Output the (x, y) coordinate of the center of the cell containing the given text.  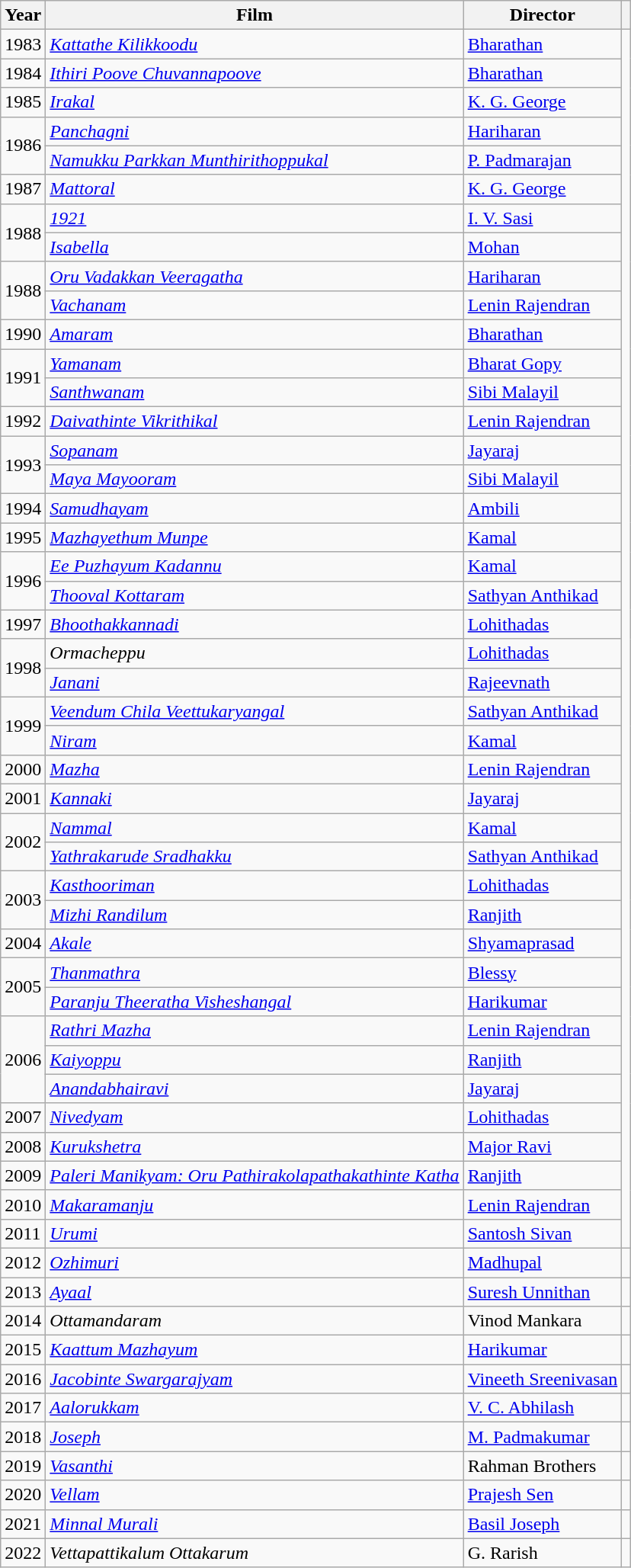
Bharat Gopy (543, 364)
I. V. Sasi (543, 218)
Minnal Murali (255, 1524)
2017 (23, 1408)
2022 (23, 1553)
Blessy (543, 973)
1996 (23, 581)
Basil Joseph (543, 1524)
Santosh Sivan (543, 1233)
Anandabhairavi (255, 1089)
2004 (23, 944)
M. Padmakumar (543, 1437)
Janani (255, 682)
2020 (23, 1495)
2006 (23, 1060)
Jacobinte Swargarajyam (255, 1379)
Vineeth Sreenivasan (543, 1379)
Ithiri Poove Chuvannapoove (255, 73)
Director (543, 15)
2010 (23, 1204)
Yathrakarude Sradhakku (255, 857)
Isabella (255, 247)
Vinod Mankara (543, 1321)
1999 (23, 726)
Thanmathra (255, 973)
P. Padmarajan (543, 160)
Joseph (255, 1437)
Urumi (255, 1233)
2021 (23, 1524)
Suresh Unnithan (543, 1292)
2008 (23, 1146)
Paleri Manikyam: Oru Pathirakolapathakathinte Katha (255, 1175)
Kurukshetra (255, 1146)
Thooval Kottaram (255, 595)
V. C. Abhilash (543, 1408)
Vellam (255, 1495)
2015 (23, 1350)
Ottamandaram (255, 1321)
2016 (23, 1379)
Ormacheppu (255, 653)
Niram (255, 740)
Namukku Parkkan Munthirithoppukal (255, 160)
Veendum Chila Veettukaryangal (255, 711)
1995 (23, 537)
2001 (23, 798)
Rahman Brothers (543, 1466)
1998 (23, 668)
Aalorukkam (255, 1408)
Vachanam (255, 305)
1986 (23, 146)
2012 (23, 1262)
Kasthooriman (255, 886)
Samudhayam (255, 508)
1994 (23, 508)
Vasanthi (255, 1466)
2018 (23, 1437)
Santhwanam (255, 393)
Nivedyam (255, 1117)
Akale (255, 944)
1984 (23, 73)
Nammal (255, 827)
Yamanam (255, 364)
Shyamaprasad (543, 944)
Ozhimuri (255, 1262)
1921 (255, 218)
2011 (23, 1233)
1997 (23, 624)
2005 (23, 987)
2000 (23, 769)
1991 (23, 378)
Mazha (255, 769)
Mohan (543, 247)
Mizhi Randilum (255, 915)
Ambili (543, 508)
2014 (23, 1321)
2019 (23, 1466)
Kannaki (255, 798)
Amaram (255, 334)
2003 (23, 900)
Bhoothakkannadi (255, 624)
Prajesh Sen (543, 1495)
Kaattum Mazhayum (255, 1350)
Irakal (255, 102)
2013 (23, 1292)
Paranju Theeratha Visheshangal (255, 1002)
1992 (23, 422)
Major Ravi (543, 1146)
Oru Vadakkan Veeragatha (255, 276)
Sopanam (255, 451)
Film (255, 15)
Ee Puzhayum Kadannu (255, 566)
Mazhayethum Munpe (255, 537)
G. Rarish (543, 1553)
Kattathe Kilikkoodu (255, 44)
Maya Mayooram (255, 479)
Rajeevnath (543, 682)
2002 (23, 842)
Daivathinte Vikrithikal (255, 422)
Kaiyoppu (255, 1060)
1983 (23, 44)
1985 (23, 102)
Year (23, 15)
2009 (23, 1175)
Makaramanju (255, 1204)
Panchagni (255, 131)
Madhupal (543, 1262)
Mattoral (255, 189)
1993 (23, 465)
Ayaal (255, 1292)
1990 (23, 334)
Rathri Mazha (255, 1031)
Vettapattikalum Ottakarum (255, 1553)
2007 (23, 1117)
1987 (23, 189)
